Determine the (x, y) coordinate at the center of the cell enclosing the given text.  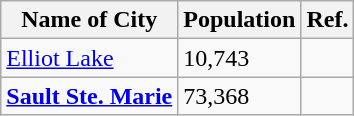
10,743 (240, 58)
Population (240, 20)
Ref. (328, 20)
Elliot Lake (90, 58)
73,368 (240, 96)
Name of City (90, 20)
Sault Ste. Marie (90, 96)
